Capture the cell that displays the provided text and extract its [X, Y] central coordinate. 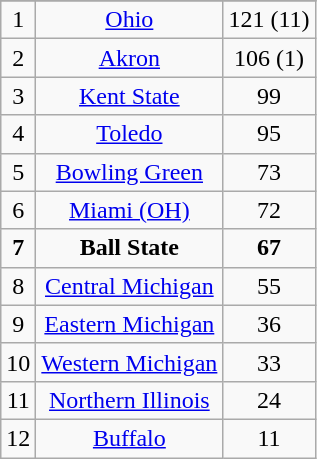
12 [18, 438]
Bowling Green [130, 172]
Western Michigan [130, 362]
Akron [130, 58]
33 [269, 362]
95 [269, 134]
99 [269, 96]
Ball State [130, 248]
67 [269, 248]
Miami (OH) [130, 210]
Northern Illinois [130, 400]
73 [269, 172]
9 [18, 324]
55 [269, 286]
Central Michigan [130, 286]
121 (11) [269, 20]
2 [18, 58]
Kent State [130, 96]
36 [269, 324]
8 [18, 286]
6 [18, 210]
Eastern Michigan [130, 324]
10 [18, 362]
Ohio [130, 20]
3 [18, 96]
5 [18, 172]
24 [269, 400]
72 [269, 210]
Toledo [130, 134]
7 [18, 248]
Buffalo [130, 438]
1 [18, 20]
106 (1) [269, 58]
4 [18, 134]
